Identify which cell holds the provided text, then report its (X, Y) central coordinate. 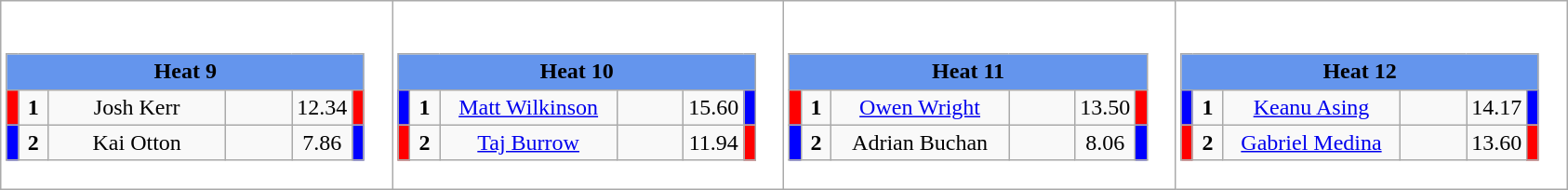
Heat 10 1 Matt Wilkinson 15.60 2 Taj Burrow 11.94 (588, 95)
13.50 (1105, 107)
Gabriel Medina (1311, 142)
Keanu Asing (1311, 107)
Matt Wilkinson (528, 107)
Heat 11 (968, 72)
Heat 12 1 Keanu Asing 14.17 2 Gabriel Medina 13.60 (1371, 95)
8.06 (1105, 142)
Josh Kerr (138, 107)
Heat 12 (1360, 72)
11.94 (714, 142)
14.17 (1497, 107)
Adrian Buchan (921, 142)
Heat 10 (577, 72)
Owen Wright (921, 107)
15.60 (714, 107)
7.86 (322, 142)
Taj Burrow (528, 142)
13.60 (1497, 142)
12.34 (322, 107)
Heat 11 1 Owen Wright 13.50 2 Adrian Buchan 8.06 (980, 95)
Heat 9 (185, 72)
Kai Otton (138, 142)
Heat 9 1 Josh Kerr 12.34 2 Kai Otton 7.86 (197, 95)
